Return the [x, y] coordinate for the center point of the cell that contains the specified text.  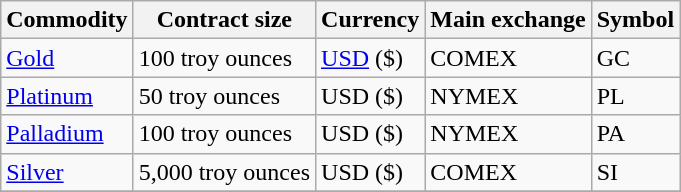
Palladium [67, 134]
SI [635, 172]
Contract size [224, 20]
PA [635, 134]
Symbol [635, 20]
50 troy ounces [224, 96]
PL [635, 96]
Gold [67, 58]
Silver [67, 172]
Main exchange [508, 20]
GC [635, 58]
Commodity [67, 20]
Currency [370, 20]
5,000 troy ounces [224, 172]
Platinum [67, 96]
